Capture the cell that displays the provided text and extract its [x, y] central coordinate. 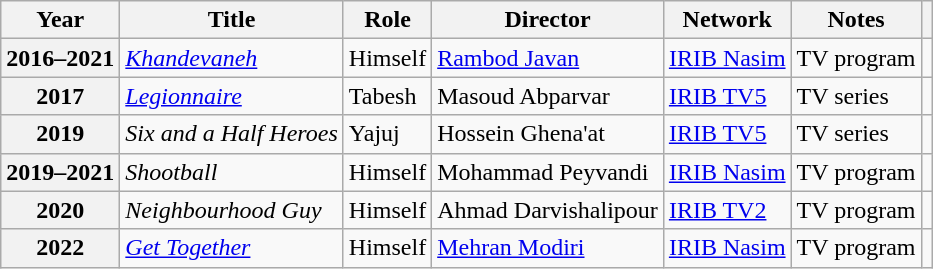
2020 [60, 210]
2016–2021 [60, 58]
Tabesh [387, 96]
Shootball [232, 172]
Ahmad Darvishalipour [548, 210]
Mohammad Peyvandi [548, 172]
2022 [60, 248]
Hossein Ghena'at [548, 134]
IRIB TV2 [727, 210]
Notes [856, 20]
Khandevaneh [232, 58]
2019 [60, 134]
Neighbourhood Guy [232, 210]
Rambod Javan [548, 58]
Six and a Half Heroes [232, 134]
Legionnaire [232, 96]
2017 [60, 96]
Title [232, 20]
Mehran Modiri [548, 248]
Director [548, 20]
Year [60, 20]
Network [727, 20]
Yajuj [387, 134]
Get Together [232, 248]
2019–2021 [60, 172]
Role [387, 20]
Masoud Abparvar [548, 96]
